Identify which cell holds the provided text, then report its [X, Y] central coordinate. 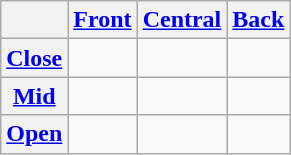
Close [34, 58]
Open [34, 134]
Central [182, 20]
Back [258, 20]
Mid [34, 96]
Front [102, 20]
